Provide the (x, y) coordinate of the cell's center where the given text is located.  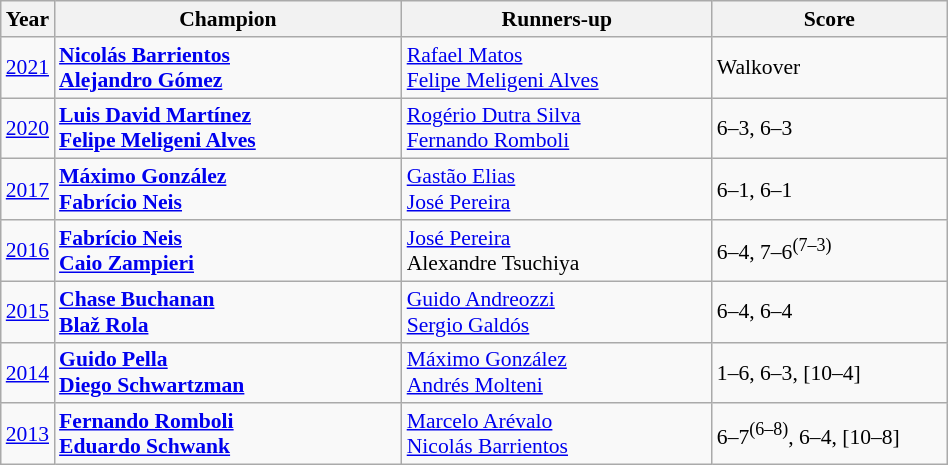
6–4, 6–4 (830, 312)
Marcelo Arévalo Nicolás Barrientos (557, 434)
Rogério Dutra Silva Fernando Romboli (557, 128)
Score (830, 19)
José Pereira Alexandre Tsuchiya (557, 250)
Máximo González Fabrício Neis (228, 190)
Runners-up (557, 19)
2020 (28, 128)
2015 (28, 312)
Year (28, 19)
6–3, 6–3 (830, 128)
Chase Buchanan Blaž Rola (228, 312)
Gastão Elias José Pereira (557, 190)
2021 (28, 68)
Guido Andreozzi Sergio Galdós (557, 312)
6–7(6–8), 6–4, [10–8] (830, 434)
6–4, 7–6(7–3) (830, 250)
Fernando Romboli Eduardo Schwank (228, 434)
Rafael Matos Felipe Meligeni Alves (557, 68)
Nicolás Barrientos Alejandro Gómez (228, 68)
2013 (28, 434)
2014 (28, 372)
Guido Pella Diego Schwartzman (228, 372)
6–1, 6–1 (830, 190)
2016 (28, 250)
Walkover (830, 68)
1–6, 6–3, [10–4] (830, 372)
Luis David Martínez Felipe Meligeni Alves (228, 128)
Champion (228, 19)
2017 (28, 190)
Máximo González Andrés Molteni (557, 372)
Fabrício Neis Caio Zampieri (228, 250)
